Find where the given text appears and provide that cell's center as [x, y] coordinate. 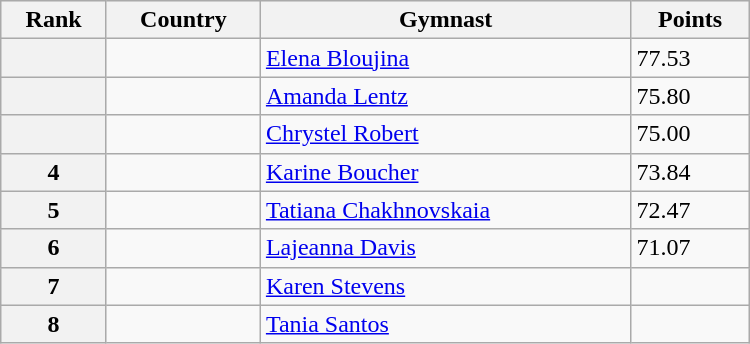
73.84 [690, 172]
71.07 [690, 248]
8 [54, 324]
Tania Santos [446, 324]
7 [54, 286]
5 [54, 210]
Tatiana Chakhnovskaia [446, 210]
77.53 [690, 58]
Elena Bloujina [446, 58]
Chrystel Robert [446, 134]
Rank [54, 20]
75.80 [690, 96]
Gymnast [446, 20]
Karine Boucher [446, 172]
75.00 [690, 134]
72.47 [690, 210]
Country [183, 20]
Lajeanna Davis [446, 248]
Karen Stevens [446, 286]
4 [54, 172]
6 [54, 248]
Points [690, 20]
Amanda Lentz [446, 96]
